Capture the cell that displays the provided text and extract its [x, y] central coordinate. 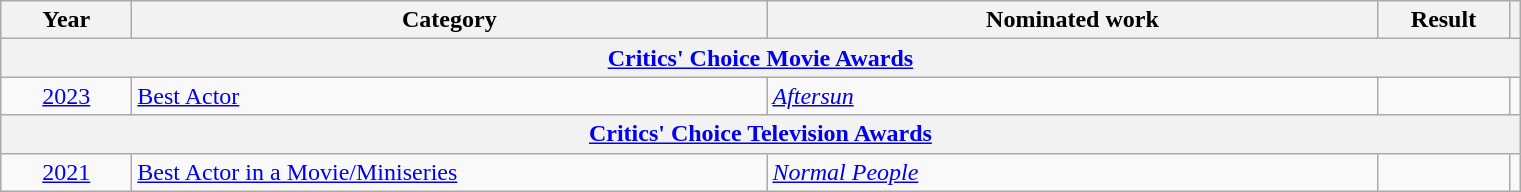
Aftersun [1072, 96]
2023 [66, 96]
2021 [66, 172]
Critics' Choice Movie Awards [760, 58]
Best Actor [450, 96]
Category [450, 20]
Nominated work [1072, 20]
Normal People [1072, 172]
Best Actor in a Movie/Miniseries [450, 172]
Result [1444, 20]
Year [66, 20]
Critics' Choice Television Awards [760, 134]
